Identify which cell holds the provided text, then report its (x, y) central coordinate. 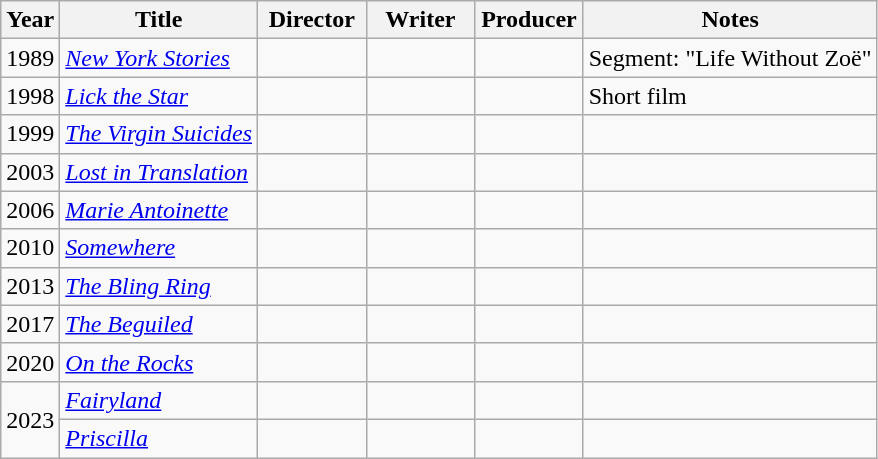
Short film (730, 96)
2006 (30, 210)
The Beguiled (159, 324)
Producer (530, 20)
Lick the Star (159, 96)
Fairyland (159, 400)
1999 (30, 134)
Title (159, 20)
Somewhere (159, 248)
Notes (730, 20)
1989 (30, 58)
Marie Antoinette (159, 210)
2003 (30, 172)
The Virgin Suicides (159, 134)
Year (30, 20)
Writer (420, 20)
2023 (30, 419)
Director (312, 20)
Lost in Translation (159, 172)
The Bling Ring (159, 286)
2017 (30, 324)
New York Stories (159, 58)
1998 (30, 96)
Priscilla (159, 438)
2010 (30, 248)
2013 (30, 286)
Segment: "Life Without Zoë" (730, 58)
2020 (30, 362)
On the Rocks (159, 362)
